Scan for the cell matching the given text and deliver its [x, y] coordinate at center. 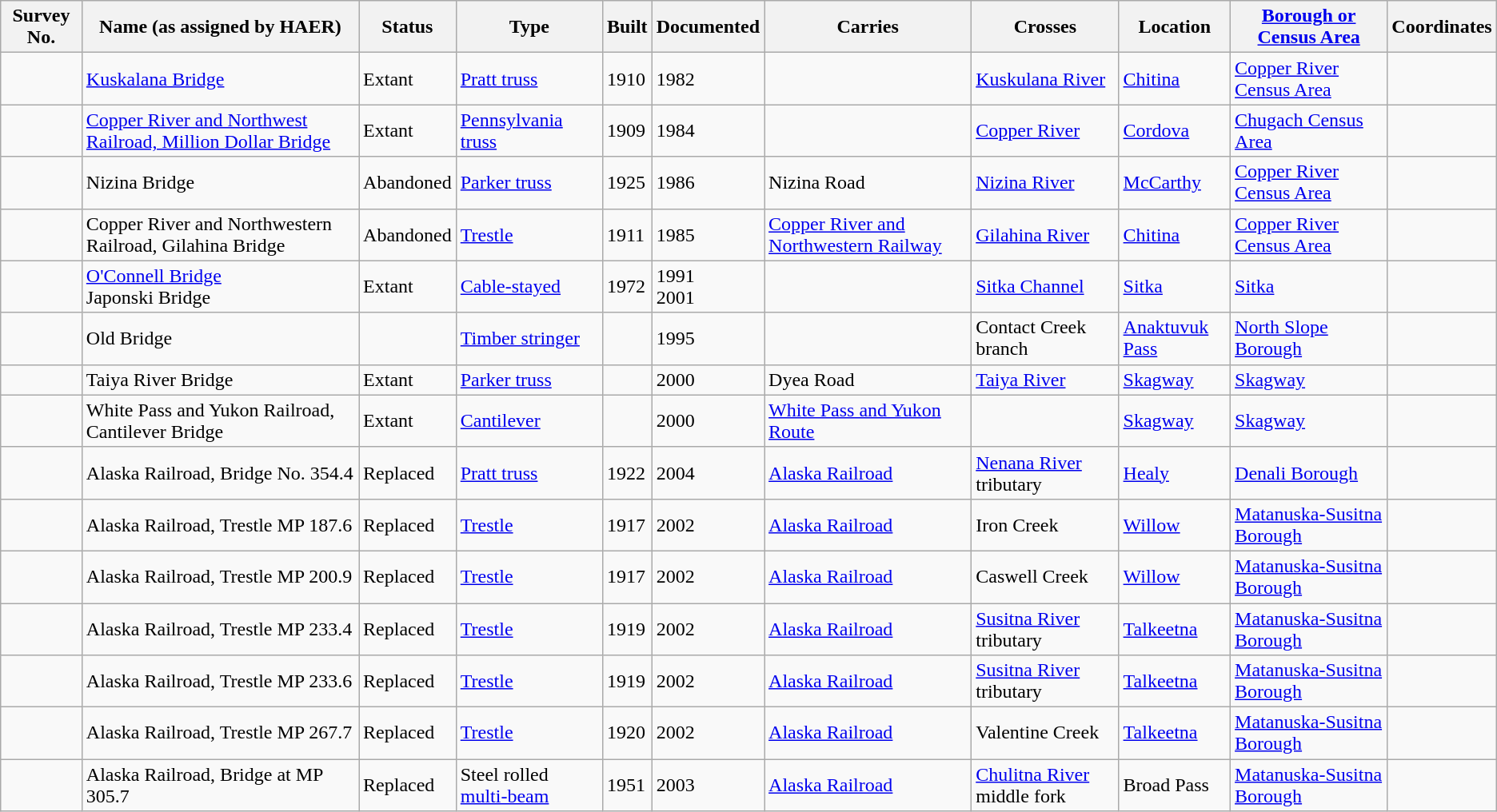
Nizina River [1045, 182]
Dyea Road [868, 380]
White Pass and Yukon Railroad, Cantilever Bridge [220, 420]
1995 [708, 339]
Alaska Railroad, Trestle MP 233.4 [220, 628]
Old Bridge [220, 339]
1985 [708, 235]
Nizina Bridge [220, 182]
Chulitna River middle fork [1045, 785]
Broad Pass [1175, 785]
Nenana River tributary [1045, 473]
1982 [708, 78]
Alaska Railroad, Trestle MP 200.9 [220, 577]
1986 [708, 182]
Copper River [1045, 131]
Copper River and Northwest Railroad, Million Dollar Bridge [220, 131]
1984 [708, 131]
Type [529, 27]
Gilahina River [1045, 235]
Carries [868, 27]
Sitka Channel [1045, 286]
Steel rolled multi-beam [529, 785]
Crosses [1045, 27]
O'Connell BridgeJaponski Bridge [220, 286]
Alaska Railroad, Trestle MP 187.6 [220, 524]
Valentine Creek [1045, 734]
Taiya River Bridge [220, 380]
Borough or Census Area [1309, 27]
Healy [1175, 473]
Cable-stayed [529, 286]
Survey No. [42, 27]
Timber stringer [529, 339]
Kuskalana Bridge [220, 78]
Documented [708, 27]
Pennsylvania truss [529, 131]
Nizina Road [868, 182]
Kuskulana River [1045, 78]
1925 [627, 182]
Denali Borough [1309, 473]
1920 [627, 734]
White Pass and Yukon Route [868, 420]
Alaska Railroad, Bridge at MP 305.7 [220, 785]
Copper River and Northwestern Railroad, Gilahina Bridge [220, 235]
Contact Creek branch [1045, 339]
Cordova [1175, 131]
19912001 [708, 286]
Status [408, 27]
2004 [708, 473]
Chugach Census Area [1309, 131]
Alaska Railroad, Bridge No. 354.4 [220, 473]
Alaska Railroad, Trestle MP 233.6 [220, 681]
Name (as assigned by HAER) [220, 27]
Coordinates [1442, 27]
1922 [627, 473]
Alaska Railroad, Trestle MP 267.7 [220, 734]
1909 [627, 131]
1972 [627, 286]
Caswell Creek [1045, 577]
1911 [627, 235]
North Slope Borough [1309, 339]
Cantilever [529, 420]
Iron Creek [1045, 524]
McCarthy [1175, 182]
Anaktuvuk Pass [1175, 339]
Location [1175, 27]
2003 [708, 785]
Taiya River [1045, 380]
1951 [627, 785]
Built [627, 27]
Copper River and Northwestern Railway [868, 235]
1910 [627, 78]
